Scan for the cell matching the given text and deliver its (x, y) coordinate at center. 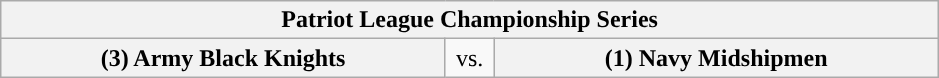
(3) Army Black Knights (224, 58)
vs. (470, 58)
(1) Navy Midshipmen (716, 58)
Patriot League Championship Series (470, 20)
